Scan for the cell matching the given text and deliver its [x, y] coordinate at center. 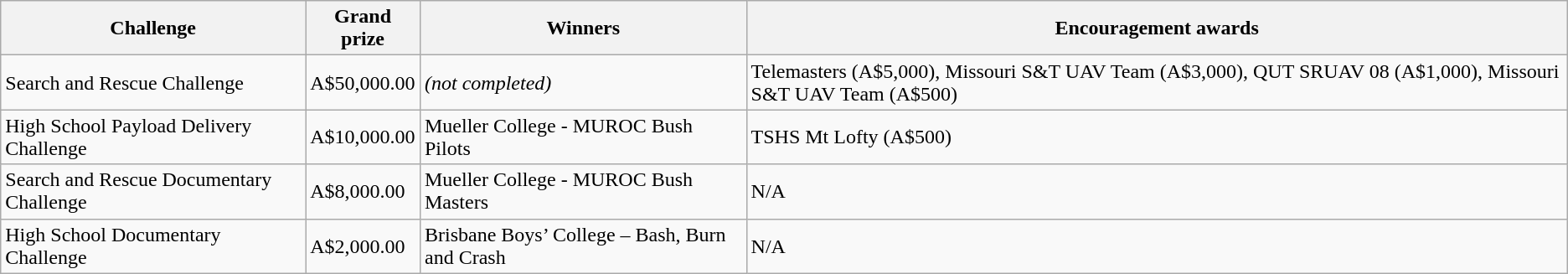
Search and Rescue Documentary Challenge [153, 191]
Encouragement awards [1157, 28]
A$50,000.00 [364, 82]
(not completed) [583, 82]
Telemasters (A$5,000), Missouri S&T UAV Team (A$3,000), QUT SRUAV 08 (A$1,000), Missouri S&T UAV Team (A$500) [1157, 82]
Brisbane Boys’ College – Bash, Burn and Crash [583, 246]
Grand prize [364, 28]
Challenge [153, 28]
Mueller College - MUROC Bush Pilots [583, 137]
A$8,000.00 [364, 191]
Winners [583, 28]
High School Payload Delivery Challenge [153, 137]
Search and Rescue Challenge [153, 82]
A$10,000.00 [364, 137]
TSHS Mt Lofty (A$500) [1157, 137]
High School Documentary Challenge [153, 246]
A$2,000.00 [364, 246]
Mueller College - MUROC Bush Masters [583, 191]
